Determine the (X, Y) coordinate at the center of the cell enclosing the given text.  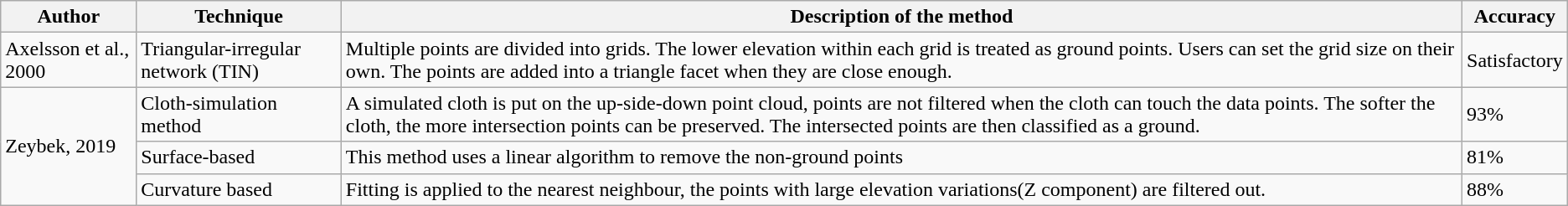
Fitting is applied to the nearest neighbour, the points with large elevation variations(Z component) are filtered out. (901, 189)
Curvature based (239, 189)
93% (1515, 114)
Satisfactory (1515, 60)
This method uses a linear algorithm to remove the non-ground points (901, 157)
Cloth-simulation method (239, 114)
Axelsson et al., 2000 (69, 60)
Surface-based (239, 157)
Author (69, 17)
81% (1515, 157)
Description of the method (901, 17)
Triangular-irregular network (TIN) (239, 60)
Accuracy (1515, 17)
Technique (239, 17)
Zeybek, 2019 (69, 146)
88% (1515, 189)
